Scan for the cell matching the given text and deliver its (X, Y) coordinate at center. 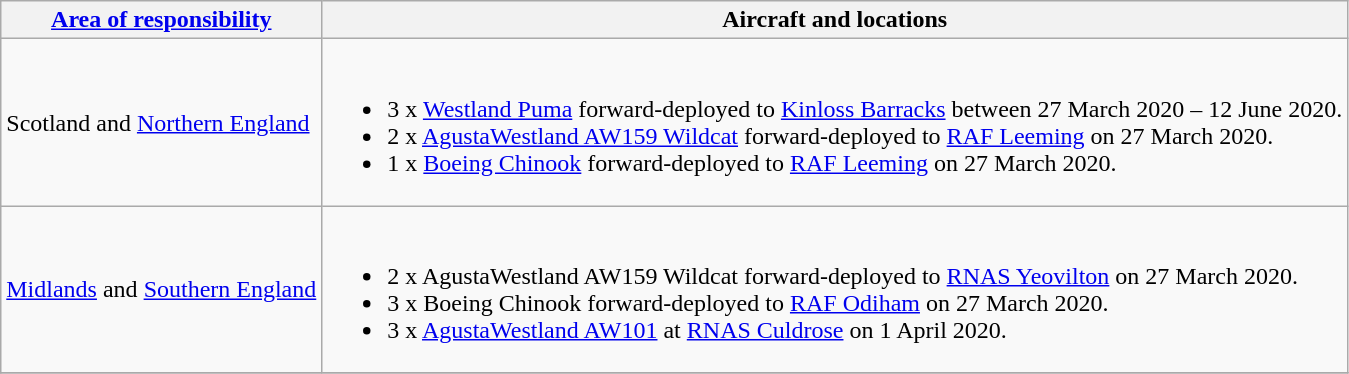
Area of responsibility (162, 20)
Aircraft and locations (835, 20)
Scotland and Northern England (162, 122)
Midlands and Southern England (162, 290)
